Output the (X, Y) coordinate of the center of the cell containing the given text.  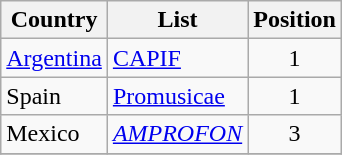
Position (295, 20)
Promusicae (177, 96)
Argentina (54, 58)
Mexico (54, 134)
3 (295, 134)
List (177, 20)
Country (54, 20)
Spain (54, 96)
CAPIF (177, 58)
AMPROFON (177, 134)
